Scan for the cell matching the given text and deliver its (x, y) coordinate at center. 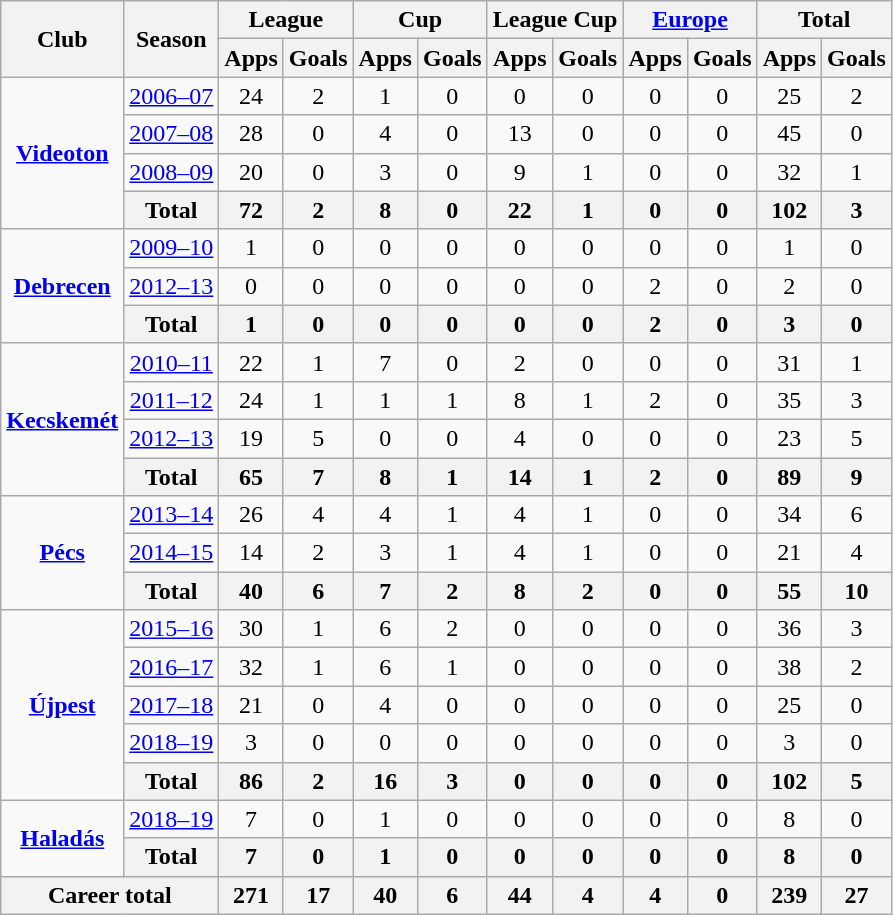
28 (251, 134)
Haladás (62, 838)
Season (172, 39)
30 (251, 629)
65 (251, 477)
44 (520, 895)
20 (251, 172)
Club (62, 39)
Cup (420, 20)
31 (789, 362)
13 (520, 134)
Videoton (62, 153)
Career total (110, 895)
2007–08 (172, 134)
Kecskemét (62, 419)
2010–11 (172, 362)
Újpest (62, 705)
2017–18 (172, 705)
Pécs (62, 553)
Europe (690, 20)
League (286, 20)
86 (251, 781)
45 (789, 134)
League Cup (555, 20)
16 (385, 781)
89 (789, 477)
2011–12 (172, 400)
34 (789, 515)
38 (789, 667)
271 (251, 895)
26 (251, 515)
2008–09 (172, 172)
19 (251, 438)
239 (789, 895)
2014–15 (172, 553)
2015–16 (172, 629)
36 (789, 629)
2009–10 (172, 248)
10 (857, 591)
35 (789, 400)
72 (251, 210)
Debrecen (62, 286)
2006–07 (172, 96)
17 (318, 895)
2016–17 (172, 667)
2013–14 (172, 515)
23 (789, 438)
55 (789, 591)
27 (857, 895)
